Determine the (x, y) coordinate at the center of the cell enclosing the given text.  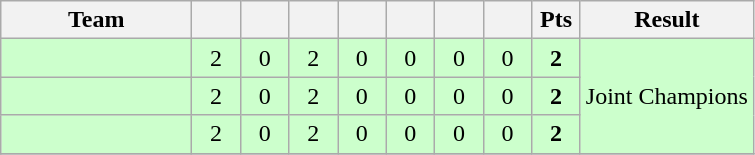
Team (96, 20)
Pts (556, 20)
Joint Champions (666, 96)
Result (666, 20)
